From the cell containing the given text, extract its center point as (X, Y) coordinate. 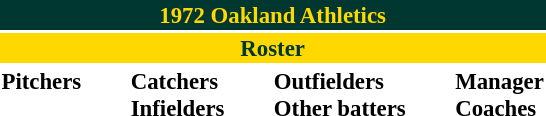
Roster (272, 48)
1972 Oakland Athletics (272, 15)
